Provide the [x, y] coordinate of the cell's center where the given text is located.  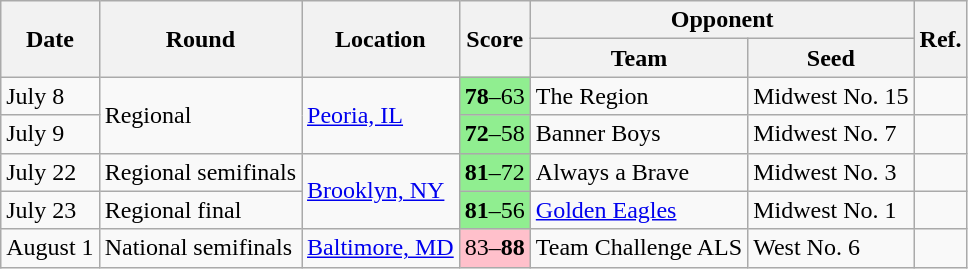
August 1 [50, 248]
83–88 [494, 248]
Team Challenge ALS [638, 248]
72–58 [494, 134]
Golden Eagles [638, 210]
Midwest No. 3 [831, 172]
Opponent [722, 20]
Team [638, 58]
Location [381, 39]
78–63 [494, 96]
Regional [200, 115]
Peoria, IL [381, 115]
Score [494, 39]
July 23 [50, 210]
July 22 [50, 172]
National semifinals [200, 248]
Date [50, 39]
81–56 [494, 210]
The Region [638, 96]
Regional semifinals [200, 172]
Regional final [200, 210]
Round [200, 39]
July 9 [50, 134]
Midwest No. 7 [831, 134]
81–72 [494, 172]
West No. 6 [831, 248]
Banner Boys [638, 134]
Baltimore, MD [381, 248]
Seed [831, 58]
July 8 [50, 96]
Midwest No. 1 [831, 210]
Brooklyn, NY [381, 191]
Midwest No. 15 [831, 96]
Ref. [940, 39]
Always a Brave [638, 172]
